Provide the [X, Y] coordinate of the cell's center where the given text is located.  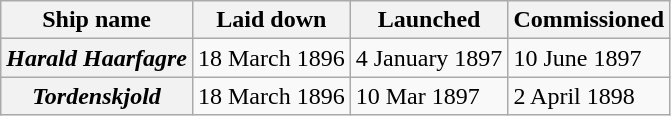
Launched [429, 20]
Harald Haarfagre [97, 58]
Laid down [271, 20]
10 June 1897 [589, 58]
10 Mar 1897 [429, 96]
2 April 1898 [589, 96]
Tordenskjold [97, 96]
Ship name [97, 20]
4 January 1897 [429, 58]
Commissioned [589, 20]
